Identify which cell holds the provided text, then report its (x, y) central coordinate. 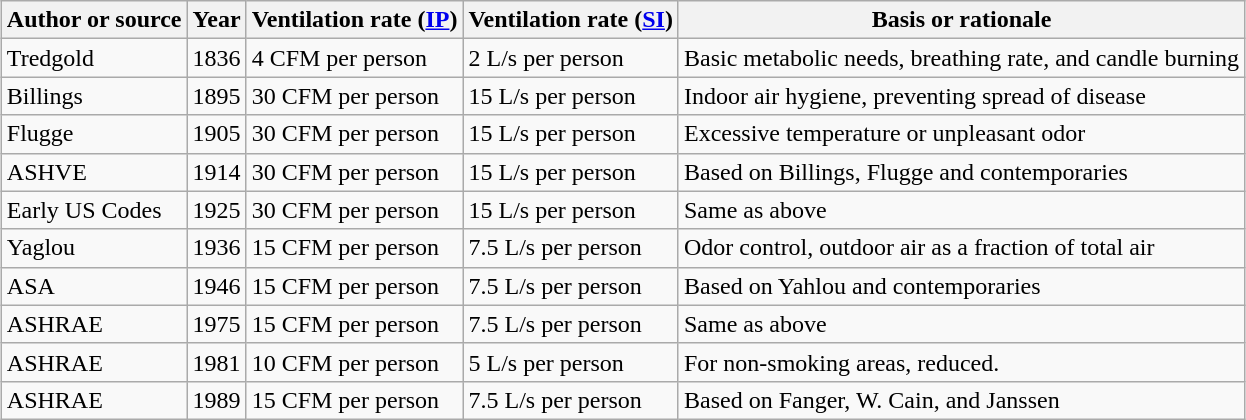
ASHVE (94, 172)
Author or source (94, 20)
Yaglou (94, 248)
Excessive temperature or unpleasant odor (961, 134)
Based on Yahlou and contemporaries (961, 286)
1895 (216, 96)
1925 (216, 210)
1946 (216, 286)
1975 (216, 324)
1989 (216, 400)
Basis or rationale (961, 20)
Based on Billings, Flugge and contemporaries (961, 172)
1981 (216, 362)
Tredgold (94, 58)
4 CFM per person (354, 58)
Based on Fanger, W. Cain, and Janssen (961, 400)
ASA (94, 286)
Basic metabolic needs, breathing rate, and candle burning (961, 58)
Odor control, outdoor air as a fraction of total air (961, 248)
10 CFM per person (354, 362)
1914 (216, 172)
2 L/s per person (571, 58)
1936 (216, 248)
Indoor air hygiene, preventing spread of disease (961, 96)
Year (216, 20)
Ventilation rate (SI) (571, 20)
1836 (216, 58)
Flugge (94, 134)
For non-smoking areas, reduced. (961, 362)
5 L/s per person (571, 362)
Billings (94, 96)
Ventilation rate (IP) (354, 20)
Early US Codes (94, 210)
1905 (216, 134)
